From the cell containing the given text, extract its center point as (X, Y) coordinate. 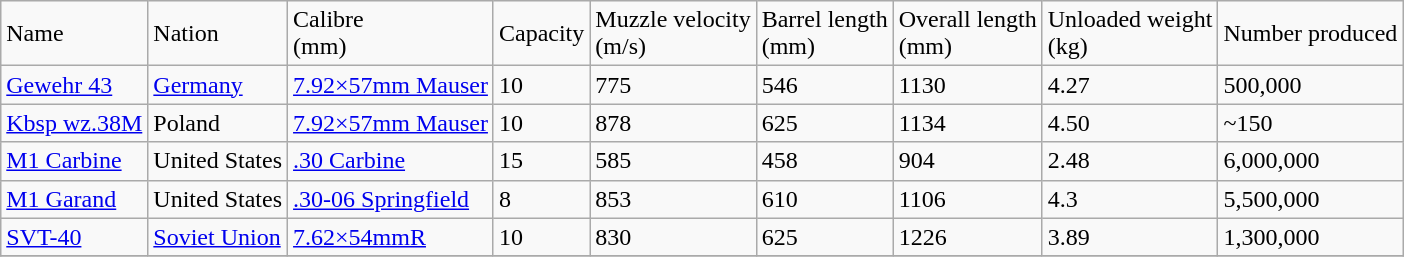
Kbsp wz.38M (74, 123)
Poland (218, 123)
Unloaded weight(kg) (1130, 34)
Barrel length(mm) (824, 34)
904 (968, 161)
Calibre(mm) (391, 34)
Germany (218, 85)
Gewehr 43 (74, 85)
4.50 (1130, 123)
830 (673, 237)
585 (673, 161)
878 (673, 123)
4.3 (1130, 199)
6,000,000 (1310, 161)
1130 (968, 85)
500,000 (1310, 85)
Overall length(mm) (968, 34)
2.48 (1130, 161)
M1 Carbine (74, 161)
Number produced (1310, 34)
Name (74, 34)
SVT-40 (74, 237)
Nation (218, 34)
3.89 (1130, 237)
M1 Garand (74, 199)
Capacity (541, 34)
458 (824, 161)
610 (824, 199)
Soviet Union (218, 237)
1106 (968, 199)
.30 Carbine (391, 161)
546 (824, 85)
5,500,000 (1310, 199)
1,300,000 (1310, 237)
.30-06 Springfield (391, 199)
7.62×54mmR (391, 237)
1134 (968, 123)
1226 (968, 237)
~150 (1310, 123)
853 (673, 199)
4.27 (1130, 85)
775 (673, 85)
8 (541, 199)
15 (541, 161)
Muzzle velocity(m/s) (673, 34)
